For the text-containing cell, return its midpoint in [X, Y] coordinate format. 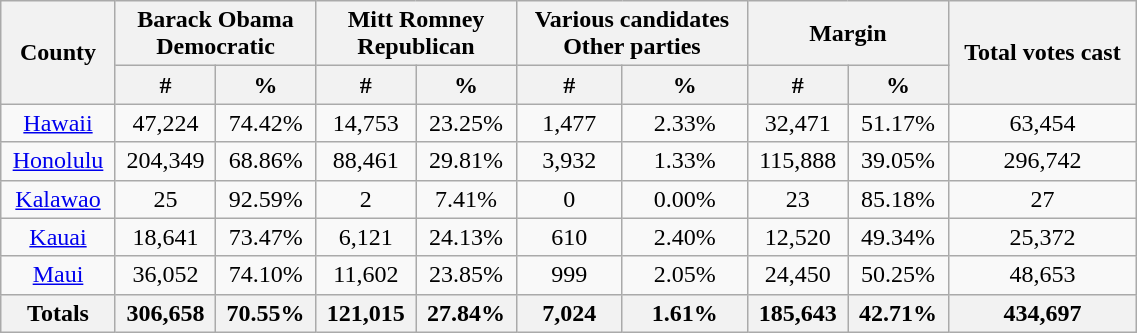
74.42% [266, 123]
Totals [58, 313]
115,888 [798, 161]
29.81% [466, 161]
74.10% [266, 275]
42.71% [898, 313]
47,224 [165, 123]
14,753 [366, 123]
121,015 [366, 313]
Total votes cast [1042, 52]
2.33% [684, 123]
306,658 [165, 313]
70.55% [266, 313]
185,643 [798, 313]
27 [1042, 199]
25 [165, 199]
68.86% [266, 161]
36,052 [165, 275]
63,454 [1042, 123]
73.47% [266, 237]
2.40% [684, 237]
Mitt RomneyRepublican [416, 34]
Kalawao [58, 199]
Barack ObamaDemocratic [215, 34]
6,121 [366, 237]
23.25% [466, 123]
0 [569, 199]
Honolulu [58, 161]
Various candidatesOther parties [632, 34]
92.59% [266, 199]
51.17% [898, 123]
18,641 [165, 237]
1.61% [684, 313]
7,024 [569, 313]
25,372 [1042, 237]
2 [366, 199]
12,520 [798, 237]
Hawaii [58, 123]
296,742 [1042, 161]
204,349 [165, 161]
24,450 [798, 275]
Kauai [58, 237]
2.05% [684, 275]
610 [569, 237]
0.00% [684, 199]
49.34% [898, 237]
88,461 [366, 161]
Maui [58, 275]
1,477 [569, 123]
3,932 [569, 161]
85.18% [898, 199]
23 [798, 199]
32,471 [798, 123]
24.13% [466, 237]
27.84% [466, 313]
11,602 [366, 275]
7.41% [466, 199]
1.33% [684, 161]
48,653 [1042, 275]
999 [569, 275]
23.85% [466, 275]
50.25% [898, 275]
Margin [848, 34]
434,697 [1042, 313]
County [58, 52]
39.05% [898, 161]
